Locate the cell with the specified text and output its (X, Y) center coordinate. 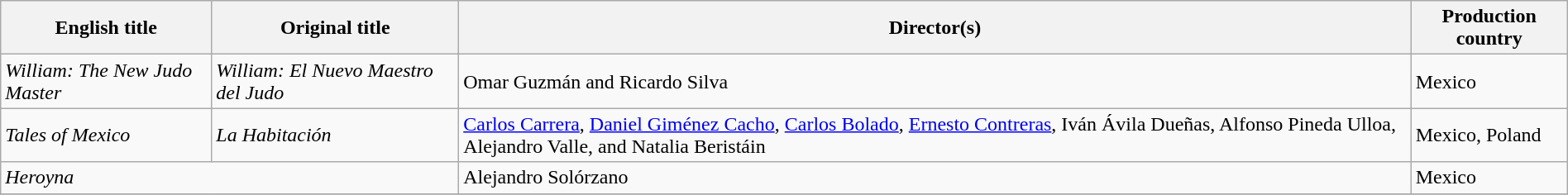
Director(s) (935, 28)
Original title (336, 28)
Tales of Mexico (106, 136)
Mexico, Poland (1489, 136)
English title (106, 28)
William: The New Judo Master (106, 81)
Alejandro Solórzano (935, 178)
William: El Nuevo Maestro del Judo (336, 81)
Production country (1489, 28)
Omar Guzmán and Ricardo Silva (935, 81)
Heroyna (230, 178)
La Habitación (336, 136)
